Locate the cell with the specified text and output its [X, Y] center coordinate. 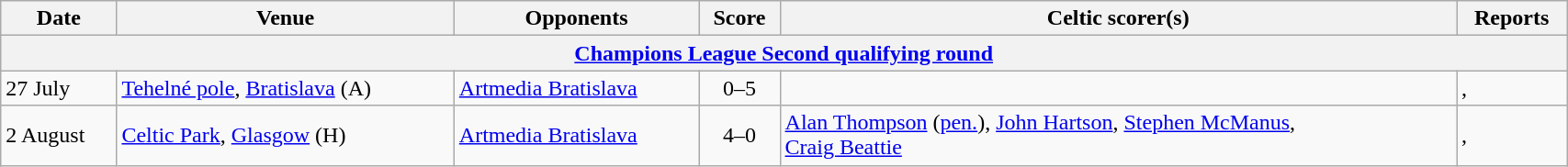
4–0 [739, 136]
2 August [59, 136]
Reports [1512, 18]
Celtic Park, Glasgow (H) [285, 136]
Date [59, 18]
Opponents [576, 18]
Celtic scorer(s) [1118, 18]
Tehelné pole, Bratislava (A) [285, 88]
Score [739, 18]
0–5 [739, 88]
Champions League Second qualifying round [784, 53]
27 July [59, 88]
Alan Thompson (pen.), John Hartson, Stephen McManus, Craig Beattie [1118, 136]
Venue [285, 18]
